Identify which cell holds the provided text, then report its (x, y) central coordinate. 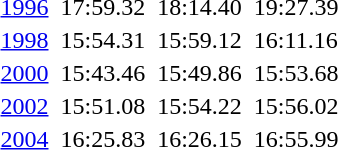
15:49.86 (200, 73)
15:54.22 (200, 106)
15:59.12 (200, 40)
15:51.08 (103, 106)
15:43.46 (103, 73)
15:54.31 (103, 40)
